Detect which cell encompasses the target text, then output its [X, Y] center coordinate. 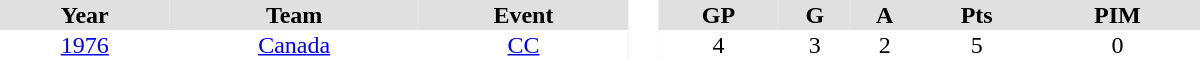
Year [85, 15]
2 [885, 45]
G [815, 15]
A [885, 15]
Pts [976, 15]
1976 [85, 45]
Event [524, 15]
4 [718, 45]
Team [294, 15]
0 [1118, 45]
PIM [1118, 15]
5 [976, 45]
Canada [294, 45]
CC [524, 45]
3 [815, 45]
GP [718, 15]
